Capture the cell that displays the provided text and extract its (x, y) central coordinate. 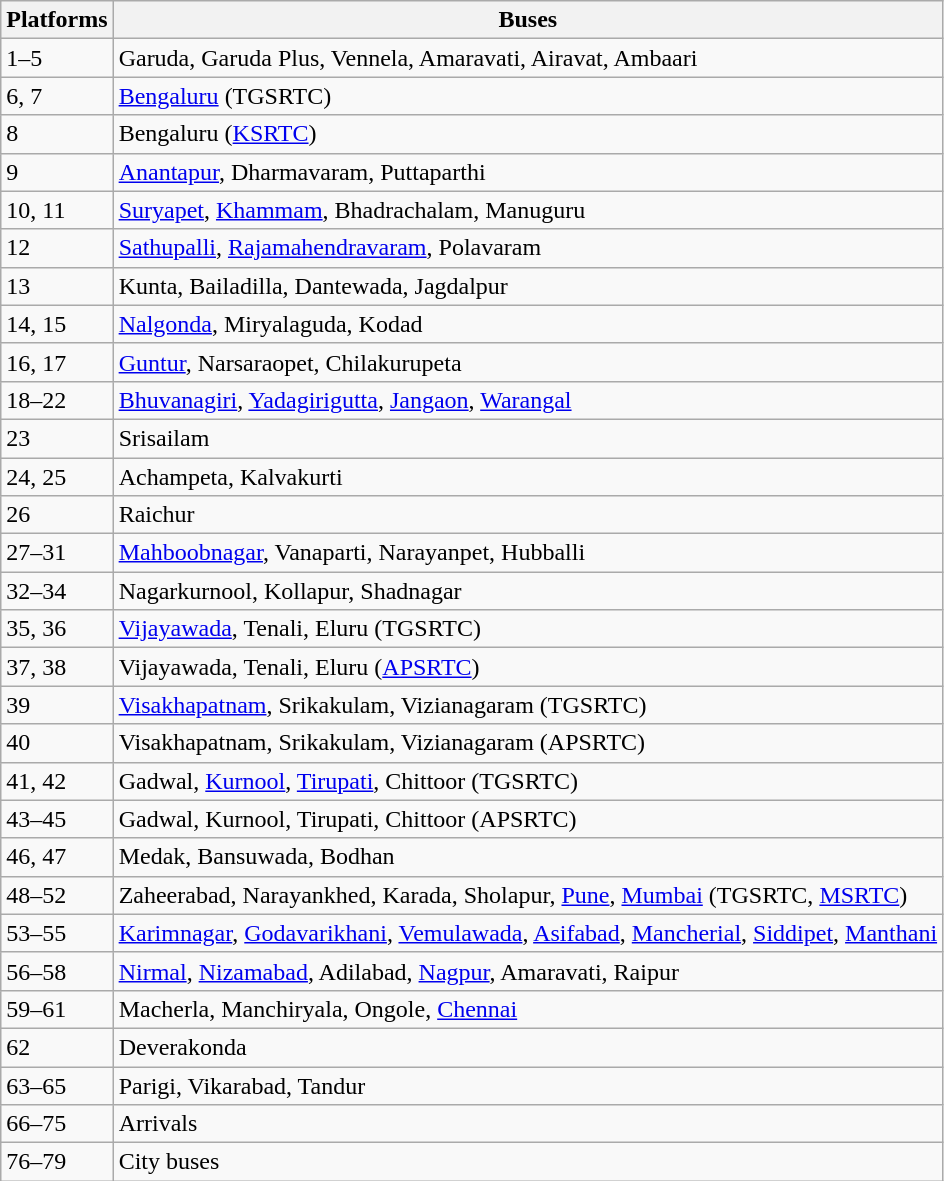
63–65 (57, 1085)
27–31 (57, 553)
Bengaluru (KSRTC) (528, 134)
Visakhapatnam, Srikakulam, Vizianagaram (APSRTC) (528, 743)
Arrivals (528, 1124)
Macherla, Manchiryala, Ongole, Chennai (528, 1009)
Mahboobnagar, Vanaparti, Narayanpet, Hubballi (528, 553)
Nagarkurnool, Kollapur, Shadnagar (528, 591)
Medak, Bansuwada, Bodhan (528, 857)
18–22 (57, 400)
Srisailam (528, 438)
Nirmal, Nizamabad, Adilabad, Nagpur, Amaravati, Raipur (528, 971)
8 (57, 134)
Zaheerabad, Narayankhed, Karada, Sholapur, Pune, Mumbai (TGSRTC, MSRTC) (528, 895)
23 (57, 438)
Suryapet, Khammam, Bhadrachalam, Manuguru (528, 210)
62 (57, 1047)
Visakhapatnam, Srikakulam, Vizianagaram (TGSRTC) (528, 705)
1–5 (57, 58)
26 (57, 515)
14, 15 (57, 324)
Achampeta, Kalvakurti (528, 477)
53–55 (57, 933)
32–34 (57, 591)
6, 7 (57, 96)
16, 17 (57, 362)
Sathupalli, Rajamahendravaram, Polavaram (528, 248)
76–79 (57, 1162)
Karimnagar, Godavarikhani, Vemulawada, Asifabad, Mancherial, Siddipet, Manthani (528, 933)
Gadwal, Kurnool, Tirupati, Chittoor (APSRTC) (528, 819)
Kunta, Bailadilla, Dantewada, Jagdalpur (528, 286)
Raichur (528, 515)
Buses (528, 20)
Guntur, Narsaraopet, Chilakurupeta (528, 362)
Bhuvanagiri, Yadagirigutta, Jangaon, Warangal (528, 400)
56–58 (57, 971)
City buses (528, 1162)
35, 36 (57, 629)
Garuda, Garuda Plus, Vennela, Amaravati, Airavat, Ambaari (528, 58)
Gadwal, Kurnool, Tirupati, Chittoor (TGSRTC) (528, 781)
39 (57, 705)
Bengaluru (TGSRTC) (528, 96)
24, 25 (57, 477)
41, 42 (57, 781)
13 (57, 286)
59–61 (57, 1009)
Platforms (57, 20)
40 (57, 743)
Parigi, Vikarabad, Tandur (528, 1085)
9 (57, 172)
Nalgonda, Miryalaguda, Kodad (528, 324)
Anantapur, Dharmavaram, Puttaparthi (528, 172)
48–52 (57, 895)
Deverakonda (528, 1047)
10, 11 (57, 210)
43–45 (57, 819)
46, 47 (57, 857)
66–75 (57, 1124)
12 (57, 248)
37, 38 (57, 667)
Vijayawada, Tenali, Eluru (APSRTC) (528, 667)
Vijayawada, Tenali, Eluru (TGSRTC) (528, 629)
